Output the (x, y) coordinate of the center of the cell containing the given text.  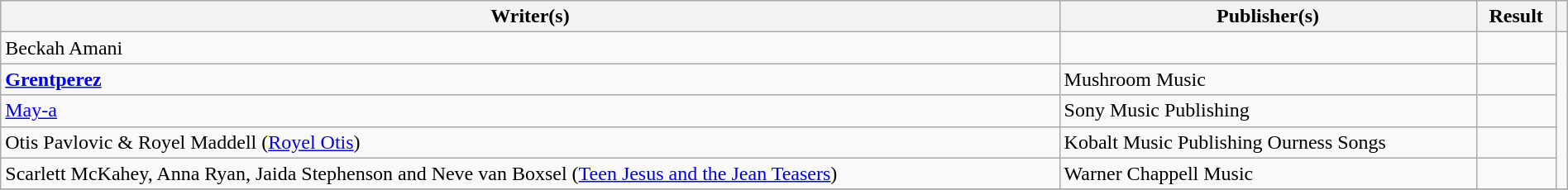
May-a (530, 111)
Warner Chappell Music (1268, 173)
Scarlett McKahey, Anna Ryan, Jaida Stephenson and Neve van Boxsel (Teen Jesus and the Jean Teasers) (530, 173)
Otis Pavlovic & Royel Maddell (Royel Otis) (530, 142)
Kobalt Music Publishing Ourness Songs (1268, 142)
Beckah Amani (530, 48)
Sony Music Publishing (1268, 111)
Mushroom Music (1268, 79)
Publisher(s) (1268, 17)
Result (1516, 17)
Grentperez (530, 79)
Writer(s) (530, 17)
